For the text-containing cell, return its midpoint in [x, y] coordinate format. 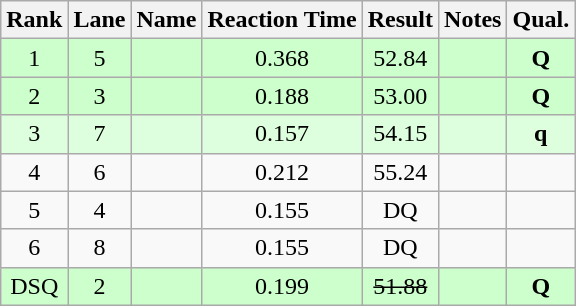
0.157 [282, 134]
Rank [34, 20]
DSQ [34, 286]
Name [166, 20]
51.88 [400, 286]
Lane [100, 20]
0.212 [282, 172]
Reaction Time [282, 20]
Qual. [541, 20]
55.24 [400, 172]
7 [100, 134]
0.188 [282, 96]
52.84 [400, 58]
Result [400, 20]
54.15 [400, 134]
53.00 [400, 96]
0.199 [282, 286]
8 [100, 248]
1 [34, 58]
Notes [473, 20]
0.368 [282, 58]
q [541, 134]
